Search for the cell housing the specified text and yield its (x, y) center coordinate. 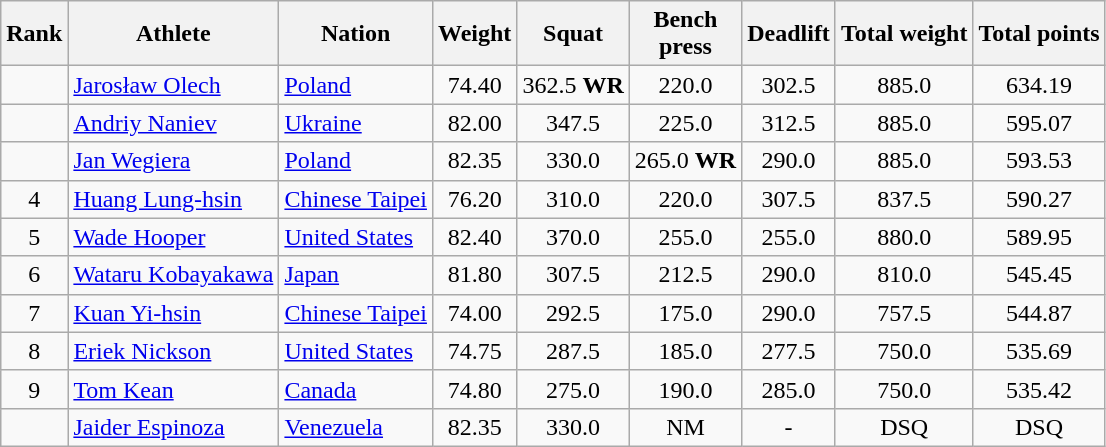
Japan (356, 275)
82.00 (474, 123)
Kuan Yi-hsin (174, 313)
634.19 (1039, 85)
Eriek Nickson (174, 351)
Jarosław Olech (174, 85)
225.0 (685, 123)
Jaider Espinoza (174, 427)
81.80 (474, 275)
7 (34, 313)
76.20 (474, 199)
Canada (356, 389)
Huang Lung-hsin (174, 199)
593.53 (1039, 161)
545.45 (1039, 275)
185.0 (685, 351)
535.42 (1039, 389)
Total points (1039, 34)
8 (34, 351)
535.69 (1039, 351)
74.80 (474, 389)
837.5 (904, 199)
370.0 (573, 237)
310.0 (573, 199)
74.40 (474, 85)
265.0 WR (685, 161)
Wataru Kobayakawa (174, 275)
589.95 (1039, 237)
Rank (34, 34)
302.5 (789, 85)
Deadlift (789, 34)
82.40 (474, 237)
190.0 (685, 389)
590.27 (1039, 199)
175.0 (685, 313)
Wade Hooper (174, 237)
757.5 (904, 313)
9 (34, 389)
6 (34, 275)
Andriy Naniev (174, 123)
595.07 (1039, 123)
810.0 (904, 275)
880.0 (904, 237)
4 (34, 199)
Tom Kean (174, 389)
Squat (573, 34)
287.5 (573, 351)
275.0 (573, 389)
Jan Wegiera (174, 161)
74.00 (474, 313)
362.5 WR (573, 85)
74.75 (474, 351)
Total weight (904, 34)
347.5 (573, 123)
- (789, 427)
Venezuela (356, 427)
Nation (356, 34)
212.5 (685, 275)
544.87 (1039, 313)
Weight (474, 34)
Ukraine (356, 123)
NM (685, 427)
285.0 (789, 389)
Athlete (174, 34)
Benchpress (685, 34)
292.5 (573, 313)
312.5 (789, 123)
277.5 (789, 351)
5 (34, 237)
